Return the (x, y) coordinate for the center point of the cell that contains the specified text.  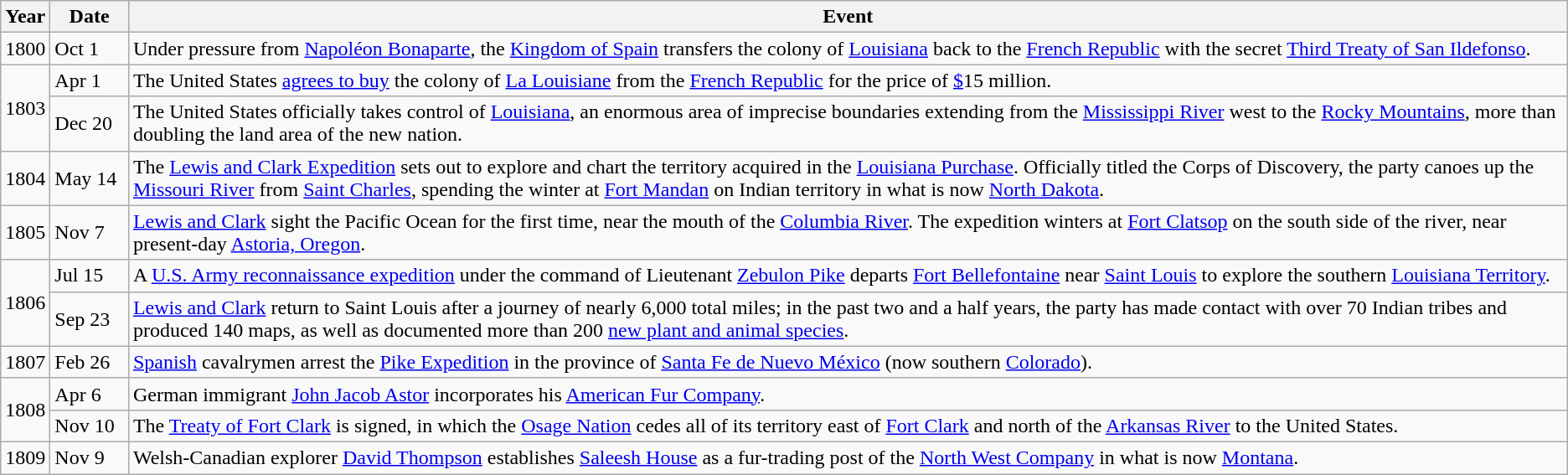
1806 (25, 303)
Apr 1 (90, 80)
The United States agrees to buy the colony of La Louisiane from the French Republic for the price of $15 million. (848, 80)
Apr 6 (90, 394)
Nov 7 (90, 233)
German immigrant John Jacob Astor incorporates his American Fur Company. (848, 394)
Year (25, 17)
Nov 9 (90, 457)
Sep 23 (90, 318)
1803 (25, 107)
Nov 10 (90, 426)
May 14 (90, 178)
Feb 26 (90, 362)
1807 (25, 362)
1800 (25, 49)
1809 (25, 457)
1804 (25, 178)
Welsh-Canadian explorer David Thompson establishes Saleesh House as a fur-trading post of the North West Company in what is now Montana. (848, 457)
Jul 15 (90, 276)
Date (90, 17)
1805 (25, 233)
Dec 20 (90, 124)
Oct 1 (90, 49)
Spanish cavalrymen arrest the Pike Expedition in the province of Santa Fe de Nuevo México (now southern Colorado). (848, 362)
1808 (25, 410)
Event (848, 17)
